Find where the given text appears and provide that cell's center as (x, y) coordinate. 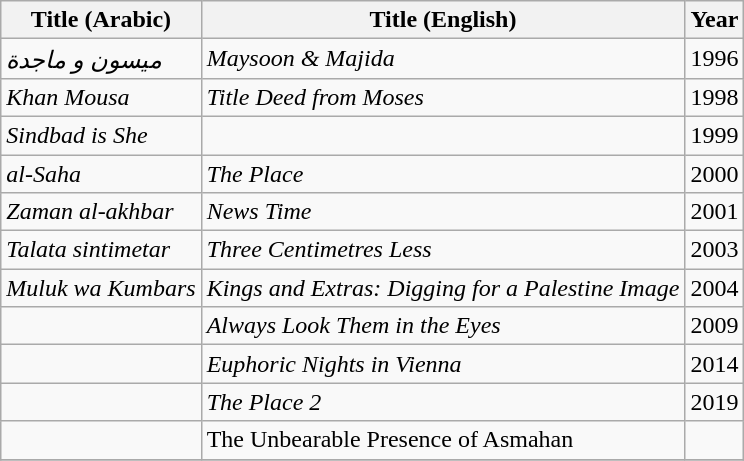
Euphoric Nights in Vienna (443, 364)
1996 (714, 59)
2004 (714, 288)
2009 (714, 326)
ميسون و ماجدة (101, 59)
Title (Arabic) (101, 20)
The Place 2 (443, 402)
1999 (714, 135)
2003 (714, 250)
Sindbad is She (101, 135)
Maysoon & Majida (443, 59)
al-Saha (101, 173)
2000 (714, 173)
Title (English) (443, 20)
2001 (714, 212)
Kings and Extras: Digging for a Palestine Image (443, 288)
News Time (443, 212)
Always Look Them in the Eyes (443, 326)
Khan Mousa (101, 97)
1998 (714, 97)
Three Centimetres Less (443, 250)
The Place (443, 173)
2014 (714, 364)
Title Deed from Moses (443, 97)
Talata sintimetar (101, 250)
Zaman al-akhbar (101, 212)
The Unbearable Presence of Asmahan (443, 440)
2019 (714, 402)
Year (714, 20)
Muluk wa Kumbars (101, 288)
